Identify which cell holds the provided text, then report its (X, Y) central coordinate. 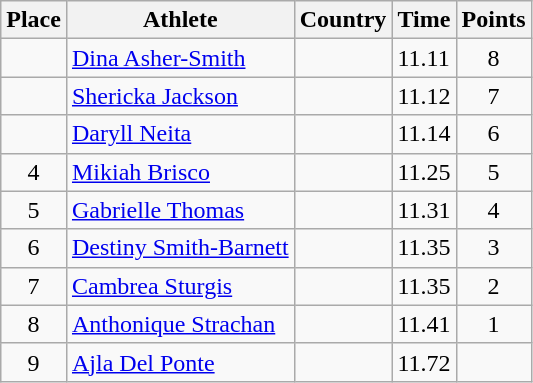
11.12 (424, 96)
Destiny Smith-Barnett (180, 248)
11.41 (424, 324)
Anthonique Strachan (180, 324)
Mikiah Brisco (180, 172)
11.72 (424, 362)
3 (494, 248)
Gabrielle Thomas (180, 210)
Points (494, 20)
Place (34, 20)
Cambrea Sturgis (180, 286)
Ajla Del Ponte (180, 362)
9 (34, 362)
Shericka Jackson (180, 96)
11.11 (424, 58)
Country (343, 20)
1 (494, 324)
11.31 (424, 210)
2 (494, 286)
Athlete (180, 20)
11.25 (424, 172)
Time (424, 20)
Daryll Neita (180, 134)
11.14 (424, 134)
Dina Asher-Smith (180, 58)
